Find where the given text appears and provide that cell's center as [X, Y] coordinate. 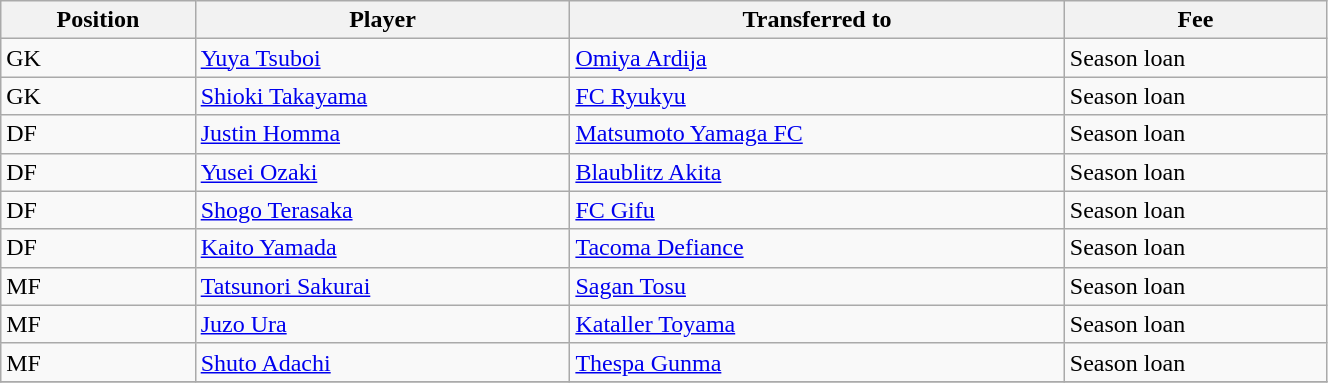
Omiya Ardija [817, 58]
Shogo Terasaka [382, 210]
Transferred to [817, 20]
Player [382, 20]
FC Ryukyu [817, 96]
Fee [1195, 20]
Yusei Ozaki [382, 172]
Shioki Takayama [382, 96]
Yuya Tsuboi [382, 58]
Tacoma Defiance [817, 248]
Juzo Ura [382, 324]
Sagan Tosu [817, 286]
Kaito Yamada [382, 248]
Tatsunori Sakurai [382, 286]
Justin Homma [382, 134]
Shuto Adachi [382, 362]
Matsumoto Yamaga FC [817, 134]
Position [98, 20]
Blaublitz Akita [817, 172]
Kataller Toyama [817, 324]
FC Gifu [817, 210]
Thespa Gunma [817, 362]
